Scan for the cell matching the given text and deliver its [X, Y] coordinate at center. 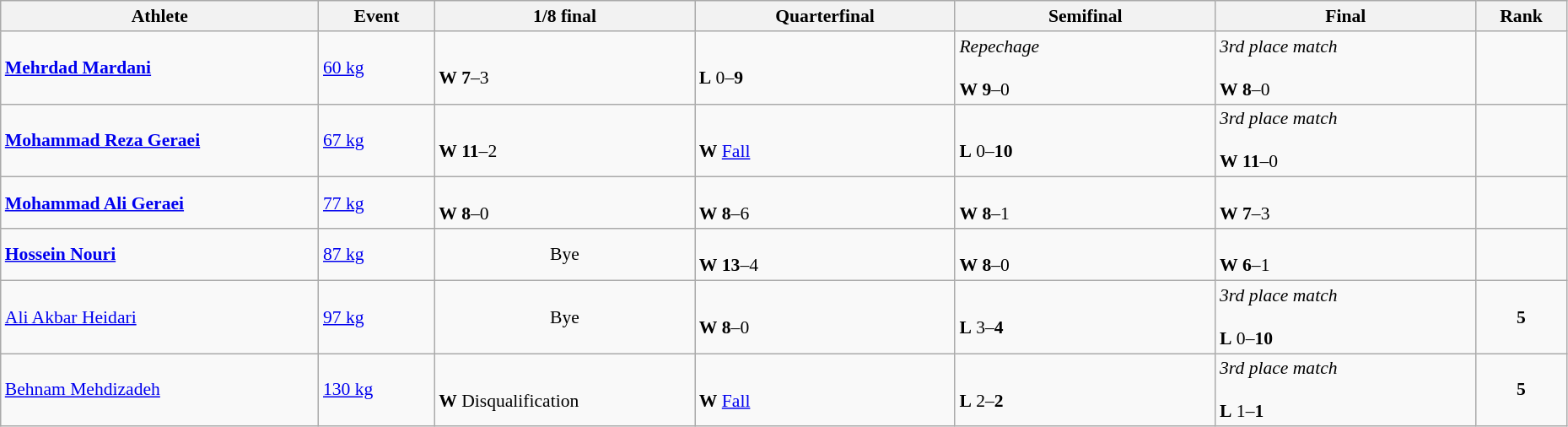
Mohammad Ali Geraei [160, 203]
W 8–1 [1085, 203]
1/8 final [565, 16]
Mohammad Reza Geraei [160, 140]
3rd place matchL 0–10 [1346, 317]
60 kg [376, 68]
Semifinal [1085, 16]
Event [376, 16]
W 11–2 [565, 140]
3rd place matchW 11–0 [1346, 140]
Behnam Mehdizadeh [160, 390]
Mehrdad Mardani [160, 68]
3rd place matchW 8–0 [1346, 68]
77 kg [376, 203]
L 3–4 [1085, 317]
67 kg [376, 140]
97 kg [376, 317]
Athlete [160, 16]
L 0–10 [1085, 140]
3rd place matchL 1–1 [1346, 390]
130 kg [376, 390]
W 6–1 [1346, 255]
Ali Akbar Heidari [160, 317]
Final [1346, 16]
W Disqualification [565, 390]
W 13–4 [825, 255]
Rank [1522, 16]
L 0–9 [825, 68]
Quarterfinal [825, 16]
Hossein Nouri [160, 255]
RepechageW 9–0 [1085, 68]
L 2–2 [1085, 390]
87 kg [376, 255]
W 8–6 [825, 203]
